Scan for the cell matching the given text and deliver its [X, Y] coordinate at center. 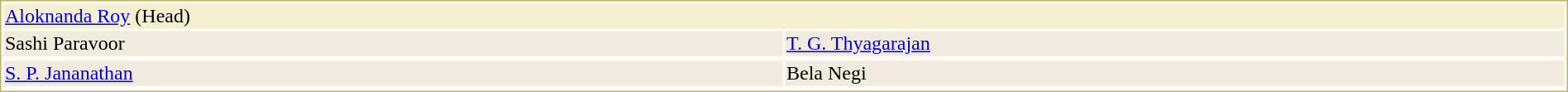
T. G. Thyagarajan [1175, 44]
Bela Negi [1175, 74]
Aloknanda Roy (Head) [784, 16]
Sashi Paravoor [393, 44]
S. P. Jananathan [393, 74]
